Extract the (X, Y) coordinate from the center of the cell holding the provided text.  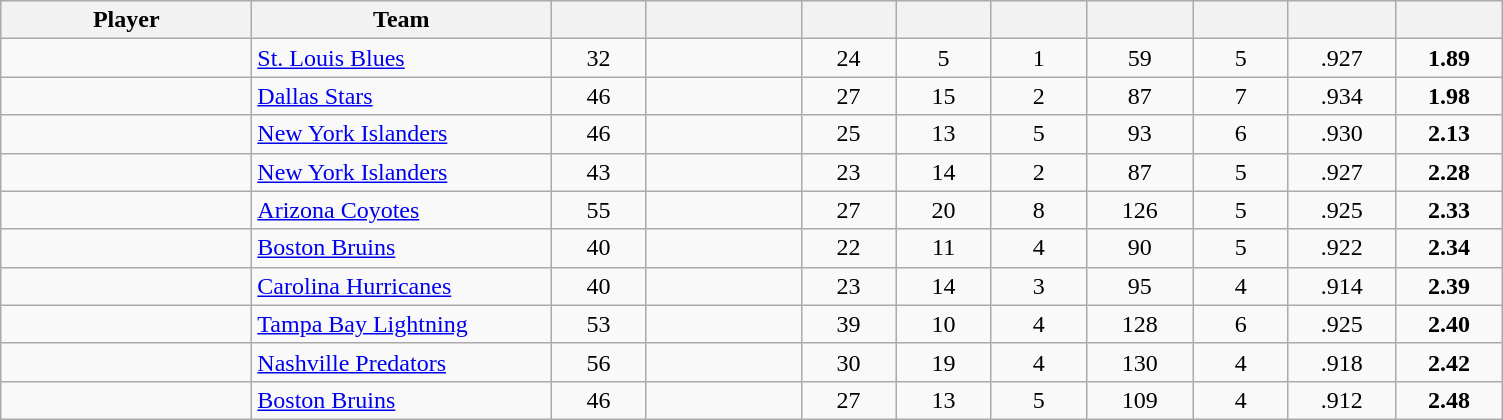
7 (1240, 96)
22 (848, 248)
93 (1140, 134)
109 (1140, 400)
8 (1038, 210)
59 (1140, 58)
.922 (1342, 248)
1.98 (1448, 96)
56 (598, 362)
.914 (1342, 286)
Tampa Bay Lightning (402, 324)
.912 (1342, 400)
2.42 (1448, 362)
55 (598, 210)
53 (598, 324)
20 (944, 210)
10 (944, 324)
2.40 (1448, 324)
.930 (1342, 134)
2.48 (1448, 400)
25 (848, 134)
126 (1140, 210)
Carolina Hurricanes (402, 286)
1 (1038, 58)
3 (1038, 286)
.918 (1342, 362)
Nashville Predators (402, 362)
128 (1140, 324)
24 (848, 58)
30 (848, 362)
32 (598, 58)
19 (944, 362)
11 (944, 248)
130 (1140, 362)
Team (402, 20)
2.39 (1448, 286)
15 (944, 96)
1.89 (1448, 58)
Player (126, 20)
St. Louis Blues (402, 58)
90 (1140, 248)
2.33 (1448, 210)
.934 (1342, 96)
95 (1140, 286)
39 (848, 324)
2.28 (1448, 172)
2.34 (1448, 248)
Arizona Coyotes (402, 210)
2.13 (1448, 134)
Dallas Stars (402, 96)
43 (598, 172)
